Extract the (X, Y) coordinate from the center of the cell holding the provided text.  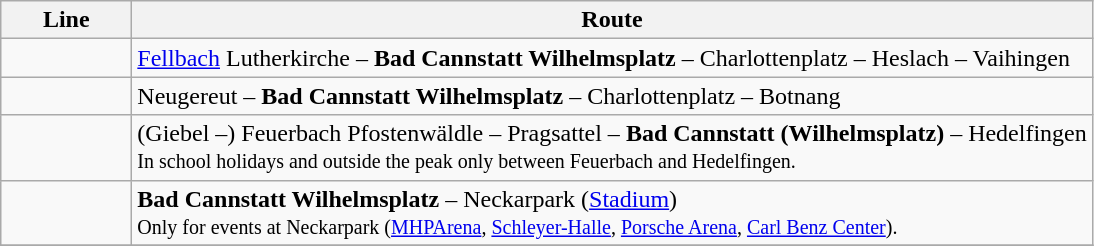
Neugereut – Bad Cannstatt Wilhelmsplatz – Charlottenplatz – Botnang (612, 96)
Line (66, 20)
Fellbach Lutherkirche – Bad Cannstatt Wilhelmsplatz – Charlottenplatz – Heslach – Vaihingen (612, 58)
Route (612, 20)
Bad Cannstatt Wilhelmsplatz – Neckarpark (Stadium)Only for events at Neckarpark (MHPArena, Schleyer-Halle, Porsche Arena, Carl Benz Center). (612, 212)
